Pinpoint the cell where the given text exists, returning its (x, y) midpoint coordinate. 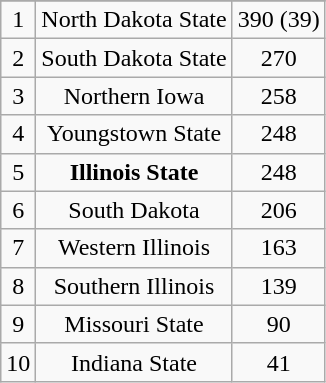
270 (278, 58)
90 (278, 324)
139 (278, 286)
Western Illinois (134, 248)
Southern Illinois (134, 286)
3 (18, 96)
390 (39) (278, 20)
Youngstown State (134, 134)
258 (278, 96)
Indiana State (134, 362)
206 (278, 210)
Illinois State (134, 172)
6 (18, 210)
10 (18, 362)
8 (18, 286)
2 (18, 58)
41 (278, 362)
1 (18, 20)
South Dakota State (134, 58)
7 (18, 248)
Northern Iowa (134, 96)
5 (18, 172)
North Dakota State (134, 20)
South Dakota (134, 210)
Missouri State (134, 324)
9 (18, 324)
163 (278, 248)
4 (18, 134)
